Determine the [x, y] coordinate at the center of the cell enclosing the given text.  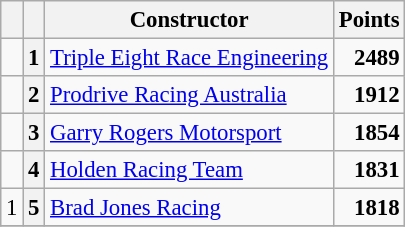
2489 [368, 58]
Prodrive Racing Australia [190, 95]
1831 [368, 170]
4 [34, 170]
Triple Eight Race Engineering [190, 58]
1818 [368, 208]
1912 [368, 95]
Garry Rogers Motorsport [190, 133]
3 [34, 133]
Holden Racing Team [190, 170]
Points [368, 20]
1854 [368, 133]
2 [34, 95]
Constructor [190, 20]
5 [34, 208]
Brad Jones Racing [190, 208]
